Extract the [X, Y] coordinate from the center of the cell holding the provided text.  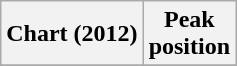
Chart (2012) [72, 34]
Peakposition [189, 34]
